From the cell containing the given text, extract its center point as [x, y] coordinate. 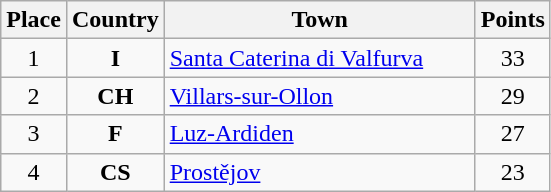
4 [34, 172]
3 [34, 134]
CH [115, 96]
Country [115, 20]
29 [512, 96]
27 [512, 134]
23 [512, 172]
I [115, 58]
CS [115, 172]
F [115, 134]
1 [34, 58]
Santa Caterina di Valfurva [320, 58]
Luz-Ardiden [320, 134]
33 [512, 58]
Place [34, 20]
Prostějov [320, 172]
Points [512, 20]
Villars-sur-Ollon [320, 96]
Town [320, 20]
2 [34, 96]
